Detect which cell encompasses the target text, then output its (x, y) center coordinate. 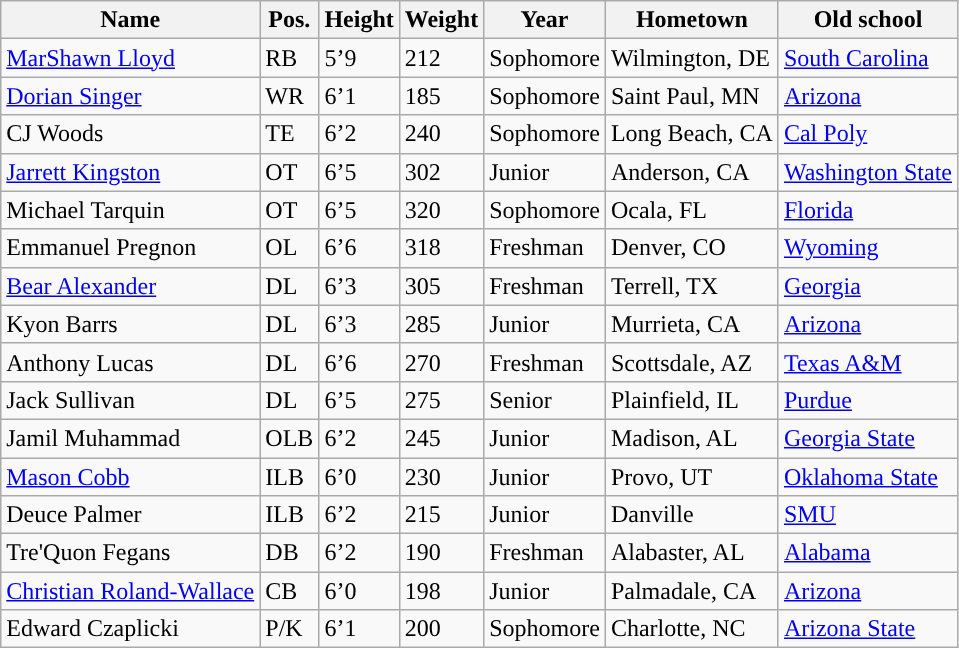
Texas A&M (868, 362)
P/K (290, 629)
Palmadale, CA (692, 591)
Georgia State (868, 438)
Deuce Palmer (130, 515)
DB (290, 553)
Emmanuel Pregnon (130, 248)
Weight (441, 20)
Provo, UT (692, 477)
Denver, CO (692, 248)
Plainfield, IL (692, 400)
270 (441, 362)
Height (359, 20)
Ocala, FL (692, 210)
318 (441, 248)
320 (441, 210)
WR (290, 96)
MarShawn Lloyd (130, 58)
Edward Czaplicki (130, 629)
Alabaster, AL (692, 553)
Name (130, 20)
275 (441, 400)
212 (441, 58)
Georgia (868, 286)
Purdue (868, 400)
198 (441, 591)
Saint Paul, MN (692, 96)
OL (290, 248)
OLB (290, 438)
230 (441, 477)
5’9 (359, 58)
CB (290, 591)
285 (441, 324)
185 (441, 96)
Kyon Barrs (130, 324)
Murrieta, CA (692, 324)
Anderson, CA (692, 172)
Year (545, 20)
Pos. (290, 20)
Dorian Singer (130, 96)
Michael Tarquin (130, 210)
302 (441, 172)
Alabama (868, 553)
Madison, AL (692, 438)
190 (441, 553)
240 (441, 134)
South Carolina (868, 58)
Anthony Lucas (130, 362)
305 (441, 286)
SMU (868, 515)
Arizona State (868, 629)
Senior (545, 400)
Cal Poly (868, 134)
Terrell, TX (692, 286)
Tre'Quon Fegans (130, 553)
Florida (868, 210)
Wilmington, DE (692, 58)
CJ Woods (130, 134)
245 (441, 438)
Danville (692, 515)
Washington State (868, 172)
Hometown (692, 20)
Long Beach, CA (692, 134)
Charlotte, NC (692, 629)
Scottsdale, AZ (692, 362)
Jamil Muhammad (130, 438)
TE (290, 134)
Bear Alexander (130, 286)
200 (441, 629)
Christian Roland-Wallace (130, 591)
Mason Cobb (130, 477)
RB (290, 58)
Jarrett Kingston (130, 172)
Old school (868, 20)
215 (441, 515)
Wyoming (868, 248)
Jack Sullivan (130, 400)
Oklahoma State (868, 477)
